From the cell containing the given text, extract its center point as (X, Y) coordinate. 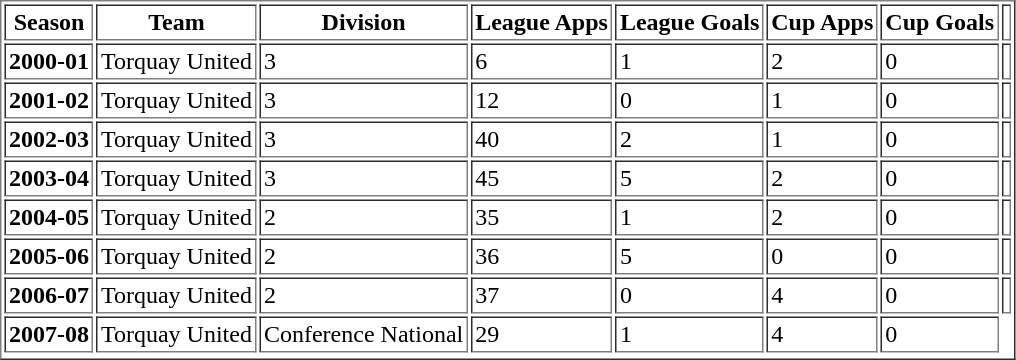
League Goals (689, 22)
Season (48, 22)
36 (542, 256)
Cup Goals (940, 22)
2007-08 (48, 334)
35 (542, 218)
6 (542, 62)
2005-06 (48, 256)
Division (363, 22)
Cup Apps (822, 22)
2004-05 (48, 218)
37 (542, 296)
2002-03 (48, 140)
40 (542, 140)
2003-04 (48, 178)
2001-02 (48, 100)
Team (176, 22)
12 (542, 100)
45 (542, 178)
2006-07 (48, 296)
2000-01 (48, 62)
League Apps (542, 22)
Conference National (363, 334)
29 (542, 334)
